Determine the (x, y) coordinate at the center of the cell enclosing the given text.  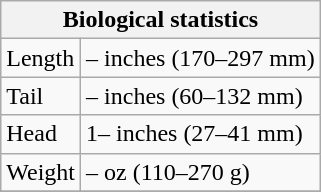
Biological statistics (160, 20)
– oz (110–270 g) (201, 172)
Weight (41, 172)
Head (41, 134)
Length (41, 58)
1– inches (27–41 mm) (201, 134)
– inches (60–132 mm) (201, 96)
Tail (41, 96)
– inches (170–297 mm) (201, 58)
